Identify which cell holds the provided text, then report its [X, Y] central coordinate. 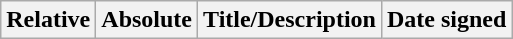
Relative [48, 20]
Date signed [446, 20]
Absolute [147, 20]
Title/Description [290, 20]
